Extract the (x, y) coordinate from the center of the cell holding the provided text.  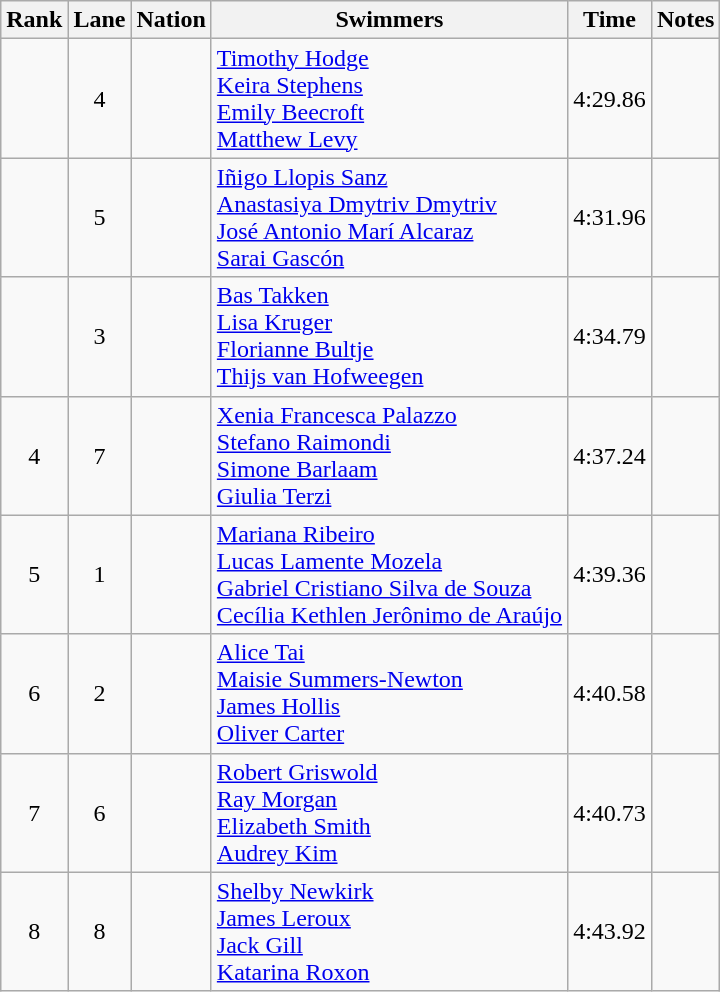
Swimmers (389, 20)
4:29.86 (610, 98)
Lane (100, 20)
Timothy HodgeKeira StephensEmily BeecroftMatthew Levy (389, 98)
Bas TakkenLisa KrugerFlorianne BultjeThijs van Hofweegen (389, 336)
Rank (34, 20)
2 (100, 694)
4:43.92 (610, 932)
4:40.73 (610, 812)
Notes (685, 20)
4:39.36 (610, 574)
Robert GriswoldRay MorganElizabeth SmithAudrey Kim (389, 812)
1 (100, 574)
3 (100, 336)
Nation (171, 20)
4:31.96 (610, 218)
Alice TaiMaisie Summers-NewtonJames HollisOliver Carter (389, 694)
4:37.24 (610, 456)
4:34.79 (610, 336)
Mariana RibeiroLucas Lamente MozelaGabriel Cristiano Silva de SouzaCecília Kethlen Jerônimo de Araújo (389, 574)
Shelby NewkirkJames LerouxJack GillKatarina Roxon (389, 932)
Iñigo Llopis SanzAnastasiya Dmytriv DmytrivJosé Antonio Marí AlcarazSarai Gascón (389, 218)
Xenia Francesca PalazzoStefano RaimondiSimone BarlaamGiulia Terzi (389, 456)
4:40.58 (610, 694)
Time (610, 20)
